Locate the cell with the specified text and output its (X, Y) center coordinate. 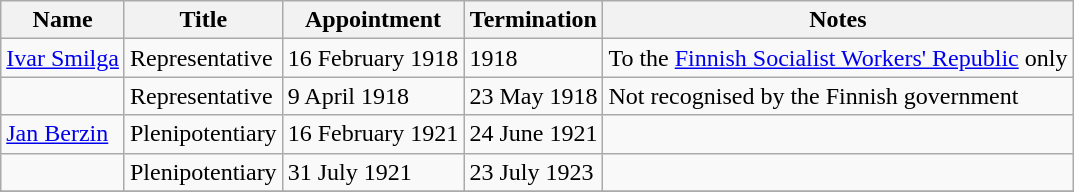
16 February 1918 (373, 58)
23 July 1923 (534, 172)
31 July 1921 (373, 172)
Ivar Smilga (63, 58)
Notes (838, 20)
Not recognised by the Finnish government (838, 96)
1918 (534, 58)
23 May 1918 (534, 96)
Title (203, 20)
To the Finnish Socialist Workers' Republic only (838, 58)
9 April 1918 (373, 96)
24 June 1921 (534, 134)
Jan Berzin (63, 134)
16 February 1921 (373, 134)
Termination (534, 20)
Name (63, 20)
Appointment (373, 20)
